Identify which cell holds the provided text, then report its (X, Y) central coordinate. 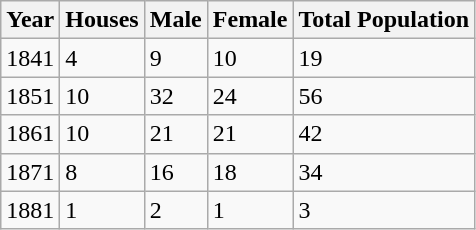
Houses (102, 20)
19 (384, 58)
42 (384, 134)
2 (176, 210)
4 (102, 58)
1861 (30, 134)
Year (30, 20)
1881 (30, 210)
1871 (30, 172)
18 (250, 172)
56 (384, 96)
16 (176, 172)
Male (176, 20)
32 (176, 96)
3 (384, 210)
Female (250, 20)
8 (102, 172)
1841 (30, 58)
1851 (30, 96)
Total Population (384, 20)
34 (384, 172)
9 (176, 58)
24 (250, 96)
